Return (X, Y) of the center of cell containing provided text 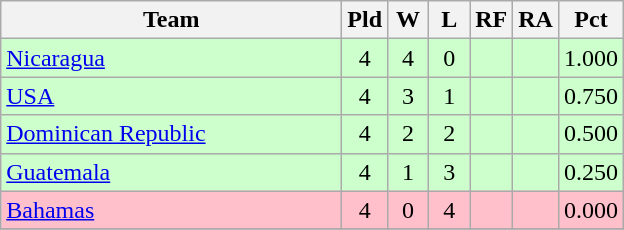
0.750 (590, 96)
L (450, 20)
RA (536, 20)
Bahamas (172, 210)
1.000 (590, 58)
0.000 (590, 210)
Pld (365, 20)
Nicaragua (172, 58)
RF (492, 20)
USA (172, 96)
Dominican Republic (172, 134)
Guatemala (172, 172)
W (408, 20)
Team (172, 20)
Pct (590, 20)
0.500 (590, 134)
0.250 (590, 172)
